Identify which cell holds the provided text, then report its (X, Y) central coordinate. 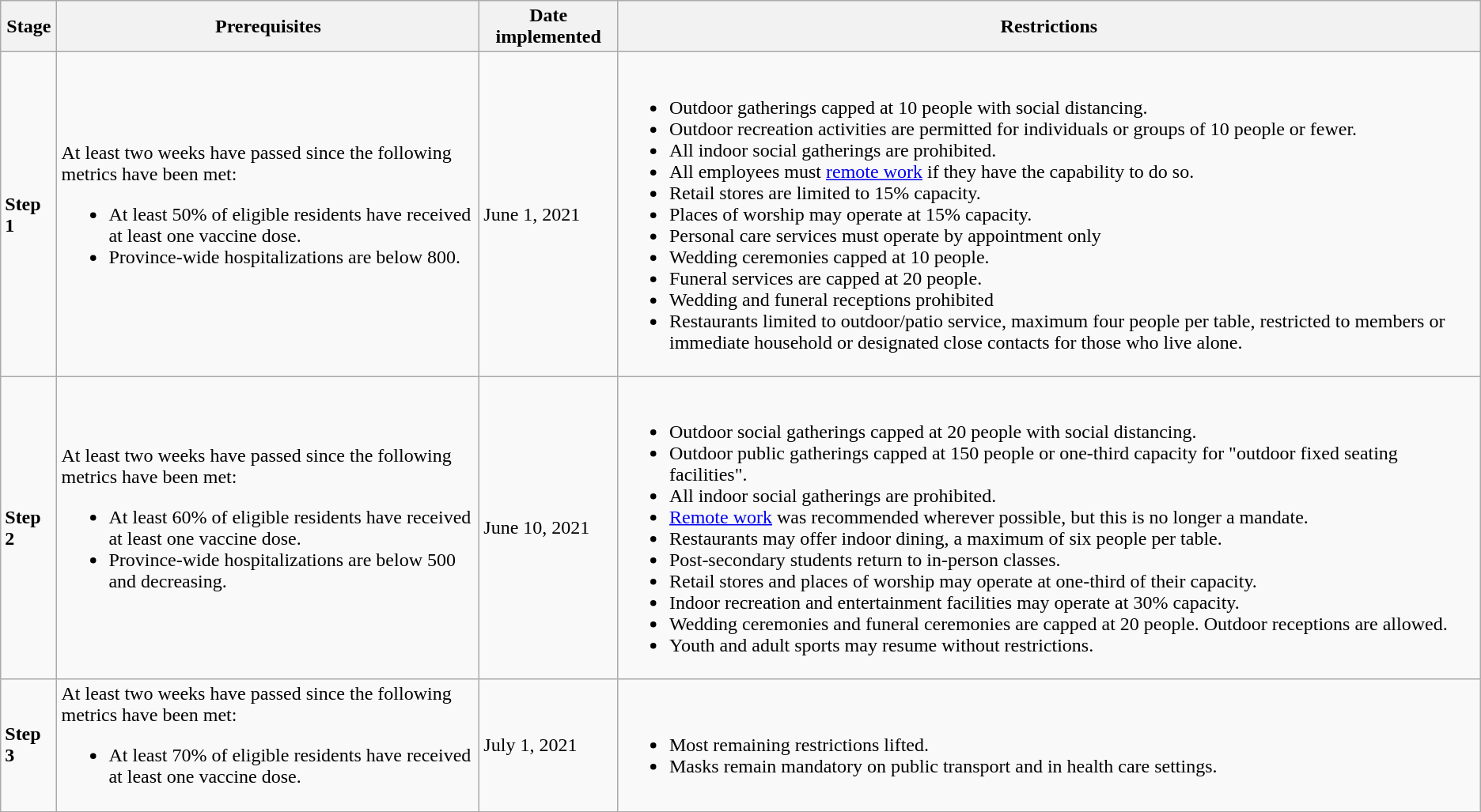
Step 1 (28, 214)
Stage (28, 27)
June 1, 2021 (549, 214)
July 1, 2021 (549, 745)
June 10, 2021 (549, 528)
At least two weeks have passed since the following metrics have been met:At least 70% of eligible residents have received at least one vaccine dose. (268, 745)
Date implemented (549, 27)
Step 3 (28, 745)
Restrictions (1049, 27)
Step 2 (28, 528)
Prerequisites (268, 27)
Most remaining restrictions lifted.Masks remain mandatory on public transport and in health care settings. (1049, 745)
